Scan for the cell matching the given text and deliver its [X, Y] coordinate at center. 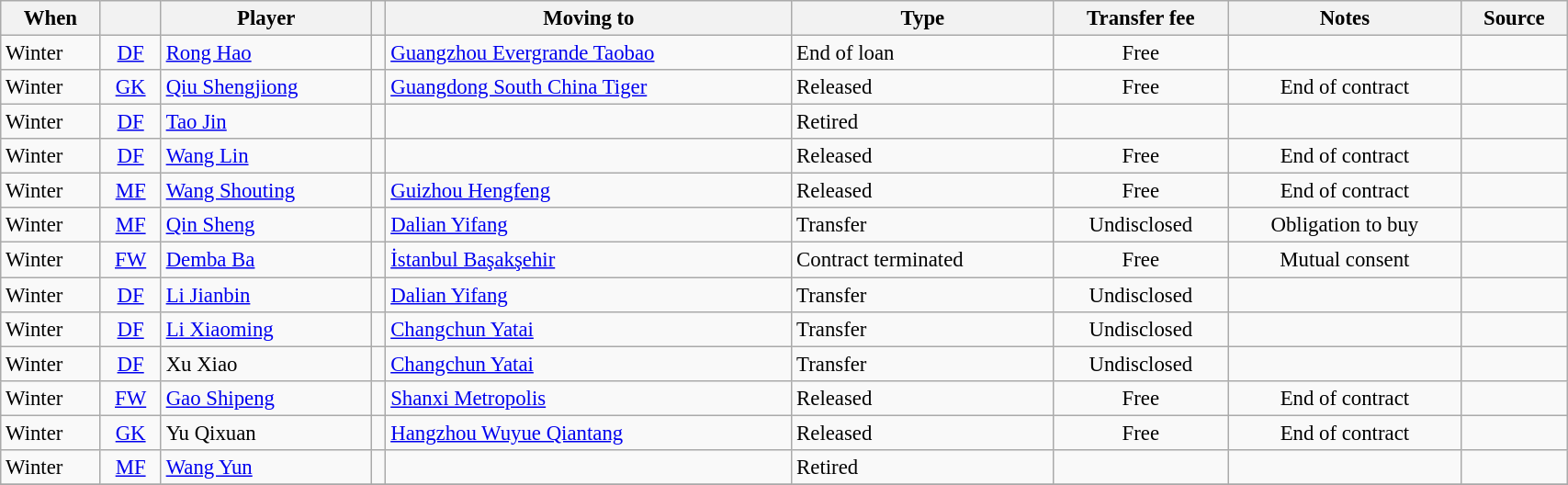
Qin Sheng [266, 225]
Li Xiaoming [266, 329]
Li Jianbin [266, 295]
Xu Xiao [266, 364]
Hangzhou Wuyue Qiantang [589, 433]
Guangdong South China Tiger [589, 87]
When [51, 18]
Shanxi Metropolis [589, 398]
Wang Yun [266, 468]
Obligation to buy [1345, 225]
Transfer fee [1141, 18]
Guangzhou Evergrande Taobao [589, 53]
Tao Jin [266, 122]
Player [266, 18]
Demba Ba [266, 260]
End of loan [922, 53]
Mutual consent [1345, 260]
Moving to [589, 18]
Guizhou Hengfeng [589, 191]
Contract terminated [922, 260]
Type [922, 18]
Wang Shouting [266, 191]
İstanbul Başakşehir [589, 260]
Notes [1345, 18]
Rong Hao [266, 53]
Source [1514, 18]
Yu Qixuan [266, 433]
Wang Lin [266, 156]
Qiu Shengjiong [266, 87]
Gao Shipeng [266, 398]
